Pinpoint the cell where the given text exists, returning its [X, Y] midpoint coordinate. 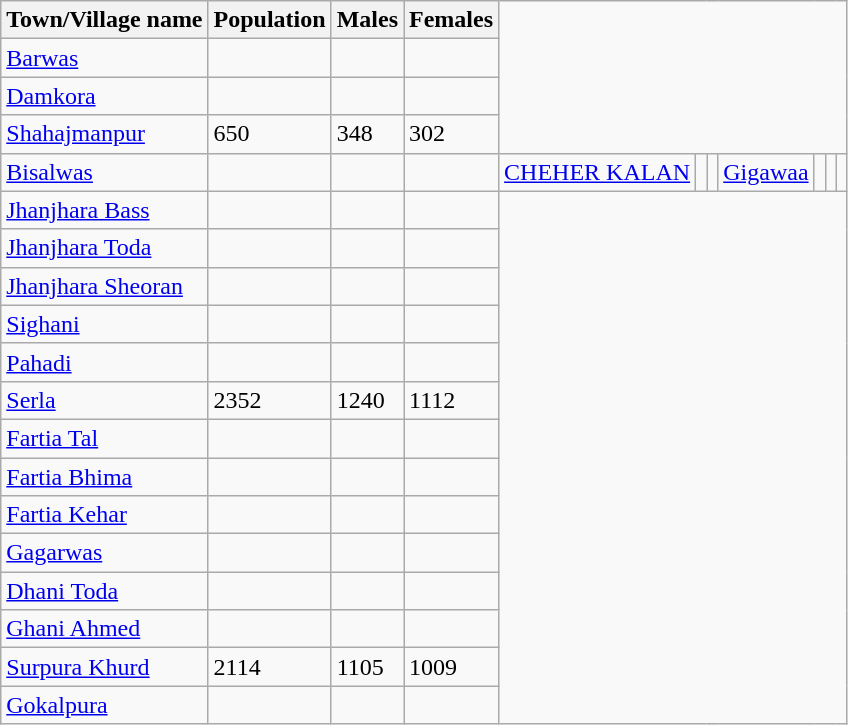
1009 [452, 667]
Gokalpura [104, 705]
2352 [270, 400]
Surpura Khurd [104, 667]
Barwas [104, 58]
Population [270, 20]
CHEHER KALAN [598, 172]
Jhanjhara Sheoran [104, 286]
2114 [270, 667]
Gagarwas [104, 553]
348 [367, 134]
Serla [104, 400]
302 [452, 134]
650 [270, 134]
Pahadi [104, 362]
1112 [452, 400]
Jhanjhara Bass [104, 210]
Jhanjhara Toda [104, 248]
1105 [367, 667]
Gigawaa [766, 172]
Damkora [104, 96]
Fartia Kehar [104, 515]
Females [452, 20]
Sighani [104, 324]
1240 [367, 400]
Males [367, 20]
Shahajmanpur [104, 134]
Fartia Bhima [104, 477]
Bisalwas [104, 172]
Town/Village name [104, 20]
Dhani Toda [104, 591]
Ghani Ahmed [104, 629]
Fartia Tal [104, 438]
